From the cell containing the given text, extract its center point as [X, Y] coordinate. 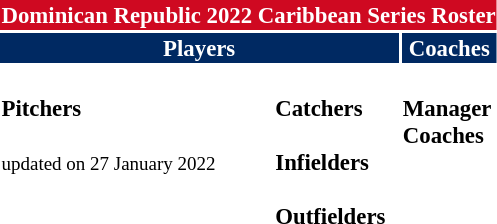
Dominican Republic 2022 Caribbean Series Roster [248, 15]
Coaches [449, 48]
Players [199, 48]
